Detect which cell encompasses the target text, then output its [X, Y] center coordinate. 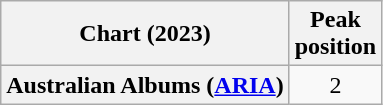
2 [335, 85]
Peakposition [335, 34]
Australian Albums (ARIA) [145, 85]
Chart (2023) [145, 34]
